Scan for the cell matching the given text and deliver its [X, Y] coordinate at center. 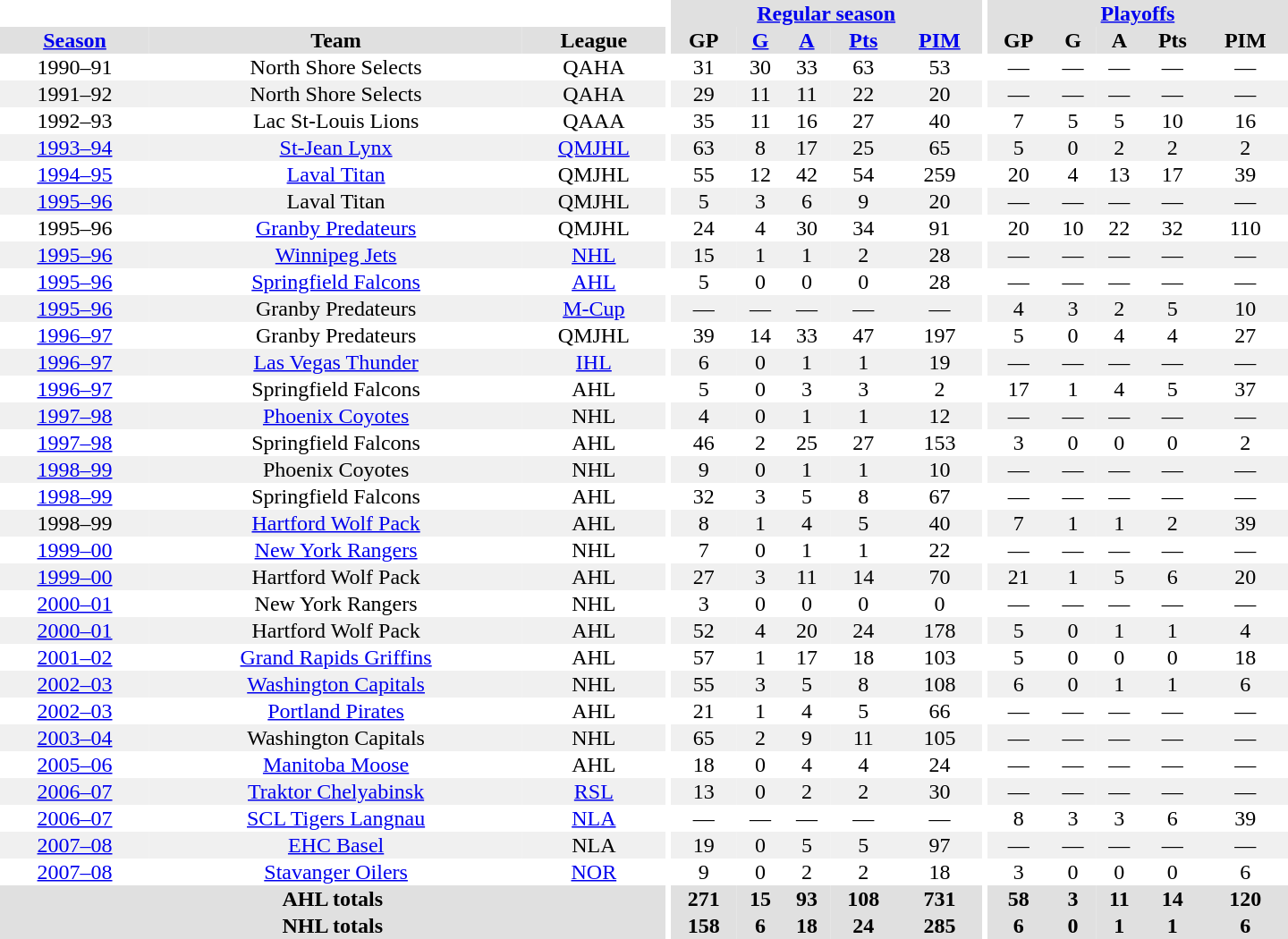
1994–95 [75, 174]
178 [939, 630]
SCL Tigers Langnau [336, 818]
IHL [594, 362]
Grand Rapids Griffins [336, 657]
52 [703, 630]
67 [939, 496]
58 [1019, 899]
Regular season [826, 13]
93 [807, 899]
153 [939, 443]
Lac St-Louis Lions [336, 121]
2005–06 [75, 765]
2001–02 [75, 657]
1990–91 [75, 67]
120 [1245, 899]
47 [864, 335]
31 [703, 67]
1993–94 [75, 148]
1992–93 [75, 121]
53 [939, 67]
70 [939, 577]
54 [864, 174]
37 [1245, 389]
Team [336, 40]
Las Vegas Thunder [336, 362]
QAAA [594, 121]
35 [703, 121]
2003–04 [75, 738]
197 [939, 335]
League [594, 40]
29 [703, 94]
Traktor Chelyabinsk [336, 791]
M-Cup [594, 309]
34 [864, 228]
91 [939, 228]
110 [1245, 228]
103 [939, 657]
42 [807, 174]
AHL totals [333, 899]
158 [703, 926]
285 [939, 926]
Manitoba Moose [336, 765]
57 [703, 657]
46 [703, 443]
Season [75, 40]
66 [939, 711]
731 [939, 899]
97 [939, 845]
1991–92 [75, 94]
NOR [594, 872]
Portland Pirates [336, 711]
NHL totals [333, 926]
RSL [594, 791]
EHC Basel [336, 845]
Playoffs [1138, 13]
105 [939, 738]
259 [939, 174]
Stavanger Oilers [336, 872]
271 [703, 899]
Winnipeg Jets [336, 255]
St-Jean Lynx [336, 148]
